Output the (X, Y) coordinate of the center of the cell containing the given text.  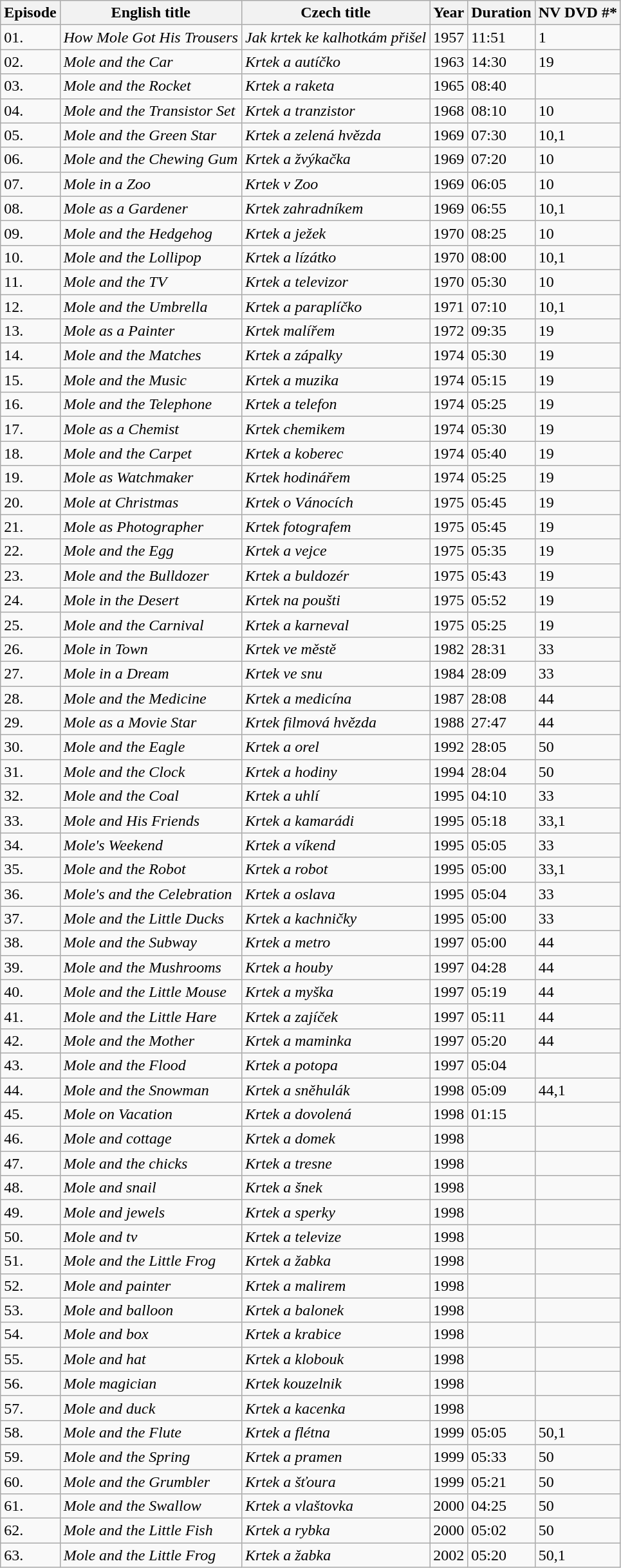
05:43 (501, 576)
Krtek a potopa (335, 1065)
Mole in the Desert (151, 600)
42. (30, 1041)
Mole and the Little Fish (151, 1531)
2002 (449, 1555)
27:47 (501, 723)
35. (30, 870)
Mole and the Umbrella (151, 307)
1982 (449, 649)
09. (30, 233)
08:10 (501, 111)
Krtek chemikem (335, 429)
05:11 (501, 1016)
Krtek a buldozér (335, 576)
05:33 (501, 1457)
Mole as a Movie Star (151, 723)
16. (30, 405)
Mole and jewels (151, 1212)
05:02 (501, 1531)
Mole and snail (151, 1188)
20. (30, 502)
1987 (449, 698)
Mole and the Snowman (151, 1090)
58. (30, 1432)
1 (578, 37)
59. (30, 1457)
Krtek a dovolená (335, 1115)
Krtek a ježek (335, 233)
Mole and the chicks (151, 1163)
54. (30, 1335)
Mole and the Egg (151, 551)
Krtek a raketa (335, 86)
English title (151, 13)
How Mole Got His Trousers (151, 37)
Mole and the Lollipop (151, 257)
Krtek a žvýkačka (335, 160)
49. (30, 1212)
04:25 (501, 1506)
Krtek a metro (335, 943)
Mole and the Little Hare (151, 1016)
Mole in a Zoo (151, 184)
05:19 (501, 992)
22. (30, 551)
Mole as a Painter (151, 331)
05:18 (501, 821)
Mole and the Telephone (151, 405)
Mole and the Robot (151, 870)
Krtek a klobouk (335, 1359)
08:25 (501, 233)
Czech title (335, 13)
Mole and balloon (151, 1310)
56. (30, 1383)
03. (30, 86)
04:10 (501, 796)
Mole at Christmas (151, 502)
1994 (449, 772)
61. (30, 1506)
Episode (30, 13)
33. (30, 821)
18. (30, 453)
Krtek a lízátko (335, 257)
1971 (449, 307)
Mole and the Medicine (151, 698)
Mole and the Flute (151, 1432)
45. (30, 1115)
Year (449, 13)
Krtek a malirem (335, 1286)
Krtek a tranzistor (335, 111)
Mole as Photographer (151, 527)
1957 (449, 37)
1984 (449, 673)
Krtek a kacenka (335, 1408)
31. (30, 772)
Duration (501, 13)
Krtek a šnek (335, 1188)
Mole on Vacation (151, 1115)
26. (30, 649)
Krtek a balonek (335, 1310)
Krtek a sperky (335, 1212)
Krtek a krabice (335, 1335)
1972 (449, 331)
Krtek a orel (335, 747)
Mole and the Spring (151, 1457)
Krtek a muzika (335, 380)
40. (30, 992)
Mole in Town (151, 649)
Krtek a zelená hvězda (335, 135)
Mole and the Rocket (151, 86)
Mole and the Flood (151, 1065)
25. (30, 624)
Mole and the Carpet (151, 453)
Krtek a sněhulák (335, 1090)
1968 (449, 111)
44. (30, 1090)
Mole and the Green Star (151, 135)
Krtek a domek (335, 1139)
07. (30, 184)
04. (30, 111)
Mole and the Grumbler (151, 1481)
1988 (449, 723)
Krtek na poušti (335, 600)
Jak krtek ke kalhotkám přišel (335, 37)
Krtek a myška (335, 992)
Krtek fotografem (335, 527)
Krtek a tresne (335, 1163)
Mole and the Chewing Gum (151, 160)
Krtek a šťoura (335, 1481)
08:40 (501, 86)
47. (30, 1163)
Krtek a víkend (335, 845)
Krtek a zajíček (335, 1016)
Mole and the Car (151, 62)
Krtek a vlaštovka (335, 1506)
06:05 (501, 184)
Mole and tv (151, 1237)
07:20 (501, 160)
14:30 (501, 62)
09:35 (501, 331)
24. (30, 600)
Mole in a Dream (151, 673)
Krtek a oslava (335, 894)
Krtek zahradníkem (335, 208)
Mole and cottage (151, 1139)
57. (30, 1408)
55. (30, 1359)
Mole and the Bulldozer (151, 576)
Mole and the Hedgehog (151, 233)
Krtek a hodiny (335, 772)
05. (30, 135)
Mole and the Carnival (151, 624)
11:51 (501, 37)
53. (30, 1310)
Mole and the Little Mouse (151, 992)
04:28 (501, 967)
Mole and the Little Ducks (151, 918)
Krtek a kachničky (335, 918)
06:55 (501, 208)
01. (30, 37)
Krtek o Vánocích (335, 502)
Mole and the Coal (151, 796)
Krtek a houby (335, 967)
07:30 (501, 135)
28:09 (501, 673)
Krtek filmová hvězda (335, 723)
Krtek v Zoo (335, 184)
Krtek ve snu (335, 673)
10. (30, 257)
Mole and His Friends (151, 821)
39. (30, 967)
Mole as Watchmaker (151, 478)
Mole and the Eagle (151, 747)
Mole magician (151, 1383)
28:08 (501, 698)
Krtek a uhlí (335, 796)
05:52 (501, 600)
Mole and the Mother (151, 1041)
Mole and the Matches (151, 356)
Mole as a Chemist (151, 429)
48. (30, 1188)
Krtek a koberec (335, 453)
Mole and the Mushrooms (151, 967)
37. (30, 918)
32. (30, 796)
29. (30, 723)
Mole and box (151, 1335)
Krtek a televize (335, 1237)
19. (30, 478)
63. (30, 1555)
02. (30, 62)
21. (30, 527)
Krtek a flétna (335, 1432)
Krtek a telefon (335, 405)
Krtek malířem (335, 331)
34. (30, 845)
08:00 (501, 257)
Mole and the Music (151, 380)
08. (30, 208)
1992 (449, 747)
41. (30, 1016)
15. (30, 380)
NV DVD #* (578, 13)
06. (30, 160)
1965 (449, 86)
Krtek kouzelnik (335, 1383)
Mole and the Clock (151, 772)
1963 (449, 62)
12. (30, 307)
Mole and hat (151, 1359)
Krtek a rybka (335, 1531)
Krtek a vejce (335, 551)
13. (30, 331)
05:09 (501, 1090)
Krtek ve městě (335, 649)
27. (30, 673)
14. (30, 356)
60. (30, 1481)
44,1 (578, 1090)
Krtek a televizor (335, 282)
Krtek a karneval (335, 624)
07:10 (501, 307)
Mole and the Subway (151, 943)
30. (30, 747)
38. (30, 943)
Krtek a autíčko (335, 62)
01:15 (501, 1115)
28:05 (501, 747)
50. (30, 1237)
28:31 (501, 649)
46. (30, 1139)
Mole and the Swallow (151, 1506)
Mole's Weekend (151, 845)
Mole's and the Celebration (151, 894)
Krtek a paraplíčko (335, 307)
28. (30, 698)
17. (30, 429)
36. (30, 894)
Mole and the Transistor Set (151, 111)
Mole and the TV (151, 282)
Krtek a zápalky (335, 356)
Krtek a pramen (335, 1457)
05:15 (501, 380)
Mole and painter (151, 1286)
Krtek a maminka (335, 1041)
05:21 (501, 1481)
23. (30, 576)
Krtek a kamarádi (335, 821)
62. (30, 1531)
52. (30, 1286)
Mole as a Gardener (151, 208)
Mole and duck (151, 1408)
Krtek a medicína (335, 698)
Krtek hodinářem (335, 478)
28:04 (501, 772)
05:35 (501, 551)
43. (30, 1065)
Krtek a robot (335, 870)
11. (30, 282)
51. (30, 1261)
05:40 (501, 453)
